Locate the cell with the specified text and output its [X, Y] center coordinate. 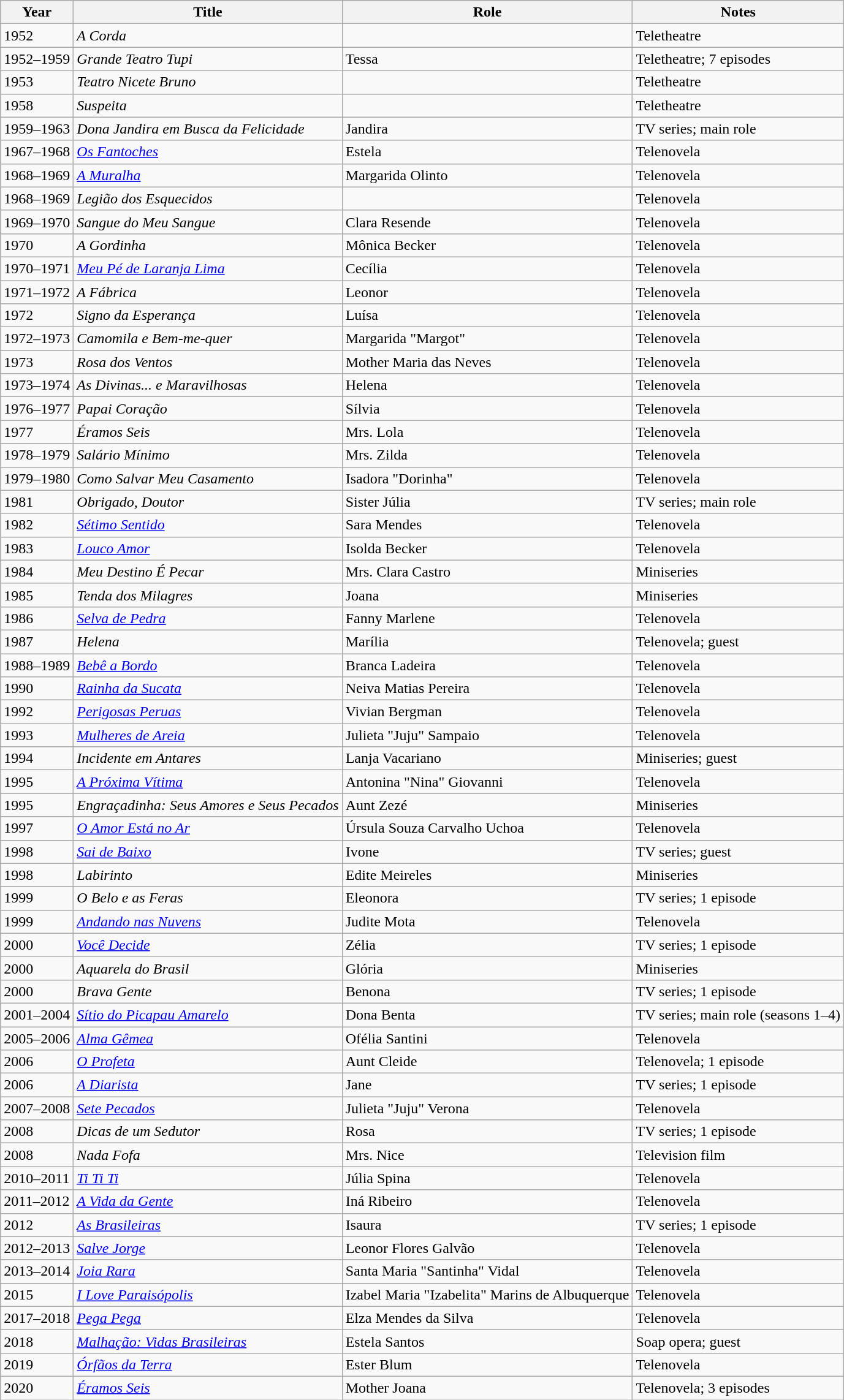
Legião dos Esquecidos [208, 199]
Salve Jorge [208, 1248]
Isaura [487, 1225]
2018 [37, 1341]
Dona Benta [487, 1015]
Meu Pé de Laranja Lima [208, 268]
Suspeita [208, 105]
1997 [37, 828]
2011–2012 [37, 1201]
Perigosas Peruas [208, 712]
As Divinas... e Maravilhosas [208, 385]
Júlia Spina [487, 1178]
1993 [37, 735]
Aquarela do Brasil [208, 968]
Branca Ladeira [487, 665]
1994 [37, 759]
1976–1977 [37, 409]
1984 [37, 572]
Úrsula Souza Carvalho Uchoa [487, 828]
1969–1970 [37, 222]
1959–1963 [37, 129]
Selva de Pedra [208, 618]
Vivian Bergman [487, 712]
Marília [487, 641]
1953 [37, 82]
Teatro Nicete Bruno [208, 82]
Teletheatre; 7 episodes [738, 59]
Meu Destino É Pecar [208, 572]
Lanja Vacariano [487, 759]
2010–2011 [37, 1178]
Title [208, 12]
Elza Mendes da Silva [487, 1318]
Estela Santos [487, 1341]
Sete Pecados [208, 1108]
Antonina "Nina" Giovanni [487, 782]
Mulheres de Areia [208, 735]
1952–1959 [37, 59]
Signo da Esperança [208, 316]
Judite Mota [487, 921]
Jane [487, 1085]
1967–1968 [37, 152]
Tessa [487, 59]
2012 [37, 1225]
Ester Blum [487, 1364]
1985 [37, 595]
2001–2004 [37, 1015]
A Muralha [208, 175]
1958 [37, 105]
1990 [37, 689]
Dona Jandira em Busca da Felicidade [208, 129]
Tenda dos Milagres [208, 595]
Mrs. Zilda [487, 455]
Role [487, 12]
Labirinto [208, 875]
1986 [37, 618]
Year [37, 12]
Você Decide [208, 945]
Santa Maria "Santinha" Vidal [487, 1271]
2015 [37, 1295]
Leonor [487, 292]
Television film [738, 1155]
TV series; guest [738, 852]
A Próxima Vítima [208, 782]
1971–1972 [37, 292]
1979–1980 [37, 479]
Neiva Matias Pereira [487, 689]
A Fábrica [208, 292]
1973 [37, 362]
1983 [37, 548]
Isadora "Dorinha" [487, 479]
Leonor Flores Galvão [487, 1248]
Alma Gêmea [208, 1039]
Iná Ribeiro [487, 1201]
O Profeta [208, 1062]
Jandira [487, 129]
2005–2006 [37, 1039]
Rosa dos Ventos [208, 362]
A Vida da Gente [208, 1201]
I Love Paraisópolis [208, 1295]
Dicas de um Sedutor [208, 1132]
Glória [487, 968]
Margarida "Margot" [487, 339]
Telenovela; 1 episode [738, 1062]
Andando nas Nuvens [208, 921]
Sister Júlia [487, 502]
1970 [37, 245]
Edite Meireles [487, 875]
Soap opera; guest [738, 1341]
1982 [37, 525]
Mother Maria das Neves [487, 362]
Malhação: Vidas Brasileiras [208, 1341]
Clara Resende [487, 222]
Joia Rara [208, 1271]
Mrs. Clara Castro [487, 572]
Como Salvar Meu Casamento [208, 479]
Sai de Baixo [208, 852]
Margarida Olinto [487, 175]
Cecília [487, 268]
Bebê a Bordo [208, 665]
Louco Amor [208, 548]
A Corda [208, 36]
Telenovela; guest [738, 641]
Ofélia Santini [487, 1039]
Salário Mínimo [208, 455]
Zélia [487, 945]
A Diarista [208, 1085]
1970–1971 [37, 268]
Incidente em Antares [208, 759]
Nada Fofa [208, 1155]
1952 [37, 36]
2019 [37, 1364]
Julieta "Juju" Verona [487, 1108]
Brava Gente [208, 991]
2007–2008 [37, 1108]
Isolda Becker [487, 548]
Fanny Marlene [487, 618]
Estela [487, 152]
1987 [37, 641]
Pega Pega [208, 1318]
1981 [37, 502]
Sara Mendes [487, 525]
Mother Joana [487, 1388]
2017–2018 [37, 1318]
Rosa [487, 1132]
1992 [37, 712]
Eleonora [487, 898]
Notes [738, 12]
2013–2014 [37, 1271]
1972 [37, 316]
2012–2013 [37, 1248]
Joana [487, 595]
Mrs. Lola [487, 432]
Luísa [487, 316]
Rainha da Sucata [208, 689]
Órfãos da Terra [208, 1364]
Sétimo Sentido [208, 525]
Sítio do Picapau Amarelo [208, 1015]
Miniseries; guest [738, 759]
TV series; main role (seasons 1–4) [738, 1015]
1977 [37, 432]
1972–1973 [37, 339]
Ivone [487, 852]
Aunt Zezé [487, 805]
Mrs. Nice [487, 1155]
Os Fantoches [208, 152]
Aunt Cleide [487, 1062]
2020 [37, 1388]
1978–1979 [37, 455]
O Belo e as Feras [208, 898]
Obrigado, Doutor [208, 502]
O Amor Está no Ar [208, 828]
Benona [487, 991]
Engraçadinha: Seus Amores e Seus Pecados [208, 805]
Grande Teatro Tupi [208, 59]
Ti Ti Ti [208, 1178]
Mônica Becker [487, 245]
Sangue do Meu Sangue [208, 222]
Sílvia [487, 409]
As Brasileiras [208, 1225]
A Gordinha [208, 245]
1973–1974 [37, 385]
Julieta "Juju" Sampaio [487, 735]
1988–1989 [37, 665]
Telenovela; 3 episodes [738, 1388]
Camomila e Bem-me-quer [208, 339]
Papai Coração [208, 409]
Izabel Maria "Izabelita" Marins de Albuquerque [487, 1295]
